Output the (x, y) coordinate of the center of the cell containing the given text.  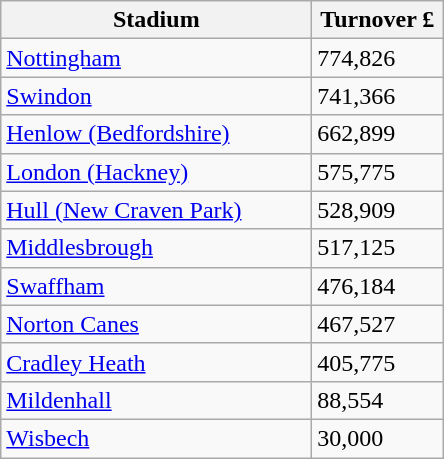
Stadium (156, 20)
Nottingham (156, 58)
528,909 (378, 210)
Swindon (156, 96)
Hull (New Craven Park) (156, 210)
Swaffham (156, 286)
Henlow (Bedfordshire) (156, 134)
Cradley Heath (156, 362)
476,184 (378, 286)
88,554 (378, 400)
662,899 (378, 134)
Wisbech (156, 438)
467,527 (378, 324)
774,826 (378, 58)
Mildenhall (156, 400)
Norton Canes (156, 324)
London (Hackney) (156, 172)
741,366 (378, 96)
517,125 (378, 248)
30,000 (378, 438)
Middlesbrough (156, 248)
Turnover £ (378, 20)
575,775 (378, 172)
405,775 (378, 362)
